Detect which cell encompasses the target text, then output its (x, y) center coordinate. 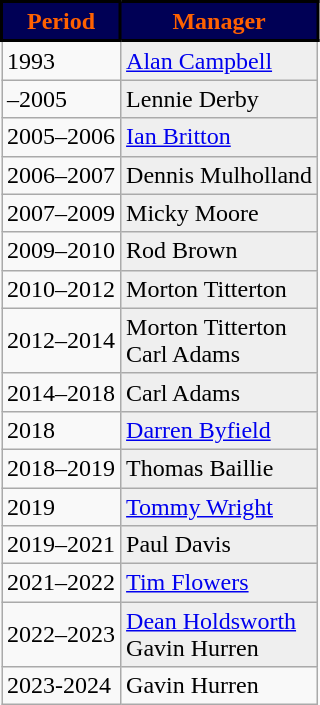
Dean Holdsworth Gavin Hurren (220, 634)
2021–2022 (62, 583)
2022–2023 (62, 634)
Darren Byfield (220, 430)
Thomas Baillie (220, 468)
Morton Titterton Carl Adams (220, 340)
2023-2024 (62, 686)
2010–2012 (62, 289)
2019–2021 (62, 545)
2014–2018 (62, 392)
2007–2009 (62, 213)
Paul Davis (220, 545)
Tommy Wright (220, 507)
Ian Britton (220, 137)
Rod Brown (220, 251)
2005–2006 (62, 137)
Gavin Hurren (220, 686)
1993 (62, 60)
Alan Campbell (220, 60)
Morton Titterton (220, 289)
2012–2014 (62, 340)
2018–2019 (62, 468)
Dennis Mulholland (220, 175)
Micky Moore (220, 213)
Tim Flowers (220, 583)
2018 (62, 430)
Carl Adams (220, 392)
2006–2007 (62, 175)
Manager (220, 22)
2019 (62, 507)
Lennie Derby (220, 99)
–2005 (62, 99)
2009–2010 (62, 251)
Period (62, 22)
